Search for the cell housing the specified text and yield its (x, y) center coordinate. 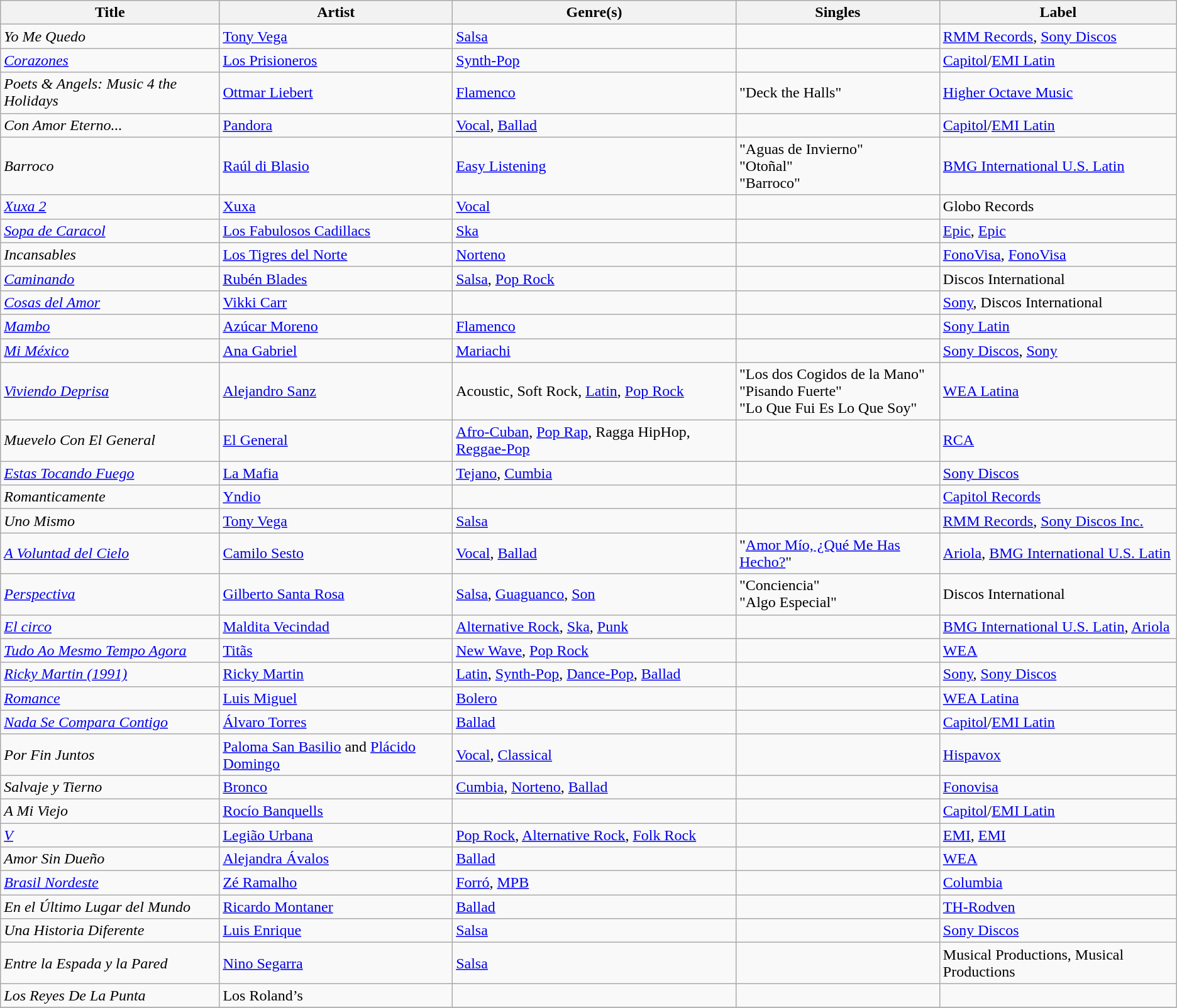
Norteno (595, 255)
Xuxa (336, 207)
Perspectiva (110, 594)
Romance (110, 698)
Los Prisioneros (336, 60)
Xuxa 2 (110, 207)
Higher Octave Music (1058, 93)
Afro-Cuban, Pop Rap, Ragga HipHop, Reggae-Pop (595, 441)
"Amor Mío, ¿Qué Me Has Hecho?" (837, 553)
RMM Records, Sony Discos Inc. (1058, 521)
Synth-Pop (595, 60)
BMG International U.S. Latin, Ariola (1058, 627)
TH-Rodven (1058, 907)
Sopa de Caracol (110, 231)
New Wave, Pop Rock (595, 650)
V (110, 835)
Yo Me Quedo (110, 36)
Barroco (110, 166)
Brasil Nordeste (110, 883)
RCA (1058, 441)
Sony Latin (1058, 326)
Fonovisa (1058, 787)
Titãs (336, 650)
Vocal (595, 207)
Zé Ramalho (336, 883)
Forró, MPB (595, 883)
Acoustic, Soft Rock, Latin, Pop Rock (595, 392)
Title (110, 13)
Caminando (110, 278)
Azúcar Moreno (336, 326)
"Los dos Cogidos de la Mano""Pisando Fuerte""Lo Que Fui Es Lo Que Soy" (837, 392)
FonoVisa, FonoVisa (1058, 255)
RMM Records, Sony Discos (1058, 36)
En el Último Lugar del Mundo (110, 907)
Sony, Sony Discos (1058, 674)
Los Reyes De La Punta (110, 995)
Una Historia Diferente (110, 931)
Cumbia, Norteno, Ballad (595, 787)
Easy Listening (595, 166)
Vikki Carr (336, 302)
Uno Mismo (110, 521)
EMI, EMI (1058, 835)
Viviendo Deprisa (110, 392)
Camilo Sesto (336, 553)
Columbia (1058, 883)
Musical Productions, Musical Productions (1058, 963)
Luis Miguel (336, 698)
Los Tigres del Norte (336, 255)
Legião Urbana (336, 835)
Genre(s) (595, 13)
Incansables (110, 255)
A Voluntad del Cielo (110, 553)
Ottmar Liebert (336, 93)
Luis Enrique (336, 931)
Álvaro Torres (336, 722)
Mi México (110, 350)
Sony, Discos International (1058, 302)
Alejandro Sanz (336, 392)
El circo (110, 627)
Cosas del Amor (110, 302)
Estas Tocando Fuego (110, 473)
Alternative Rock, Ska, Punk (595, 627)
Tejano, Cumbia (595, 473)
Singles (837, 13)
Bronco (336, 787)
Raúl di Blasio (336, 166)
Bolero (595, 698)
Los Roland’s (336, 995)
"Deck the Halls" (837, 93)
BMG International U.S. Latin (1058, 166)
"Conciencia""Algo Especial" (837, 594)
Muevelo Con El General (110, 441)
Salvaje y Tierno (110, 787)
Poets & Angels: Music 4 the Holidays (110, 93)
Amor Sin Dueño (110, 859)
Mambo (110, 326)
Label (1058, 13)
Ana Gabriel (336, 350)
Pop Rock, Alternative Rock, Folk Rock (595, 835)
Pandora (336, 125)
Tudo Ao Mesmo Tempo Agora (110, 650)
Paloma San Basilio and Plácido Domingo (336, 754)
Rubén Blades (336, 278)
Gilberto Santa Rosa (336, 594)
Hispavox (1058, 754)
Por Fin Juntos (110, 754)
Ska (595, 231)
Salsa, Pop Rock (595, 278)
Entre la Espada y la Pared (110, 963)
Epic, Epic (1058, 231)
"Aguas de Invierno""Otoñal""Barroco" (837, 166)
Globo Records (1058, 207)
Maldita Vecindad (336, 627)
Latin, Synth-Pop, Dance-Pop, Ballad (595, 674)
La Mafia (336, 473)
Romanticamente (110, 497)
Corazones (110, 60)
Sony Discos, Sony (1058, 350)
Nada Se Compara Contigo (110, 722)
Ricky Martin (336, 674)
Alejandra Ávalos (336, 859)
A Mi Viejo (110, 811)
Salsa, Guaguanco, Son (595, 594)
El General (336, 441)
Nino Segarra (336, 963)
Yndio (336, 497)
Ariola, BMG International U.S. Latin (1058, 553)
Capitol Records (1058, 497)
Los Fabulosos Cadillacs (336, 231)
Artist (336, 13)
Rocío Banquells (336, 811)
Ricardo Montaner (336, 907)
Vocal, Classical (595, 754)
Con Amor Eterno... (110, 125)
Mariachi (595, 350)
Ricky Martin (1991) (110, 674)
